Detect which cell encompasses the target text, then output its [X, Y] center coordinate. 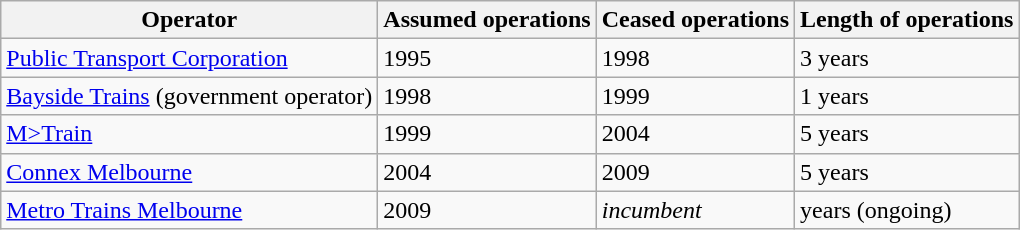
Ceased operations [695, 20]
Connex Melbourne [190, 172]
Length of operations [907, 20]
Bayside Trains (government operator) [190, 96]
Metro Trains Melbourne [190, 210]
1 years [907, 96]
Public Transport Corporation [190, 58]
incumbent [695, 210]
Assumed operations [487, 20]
Operator [190, 20]
3 years [907, 58]
M>Train [190, 134]
1995 [487, 58]
years (ongoing) [907, 210]
